Return (x, y) of the center of cell containing provided text 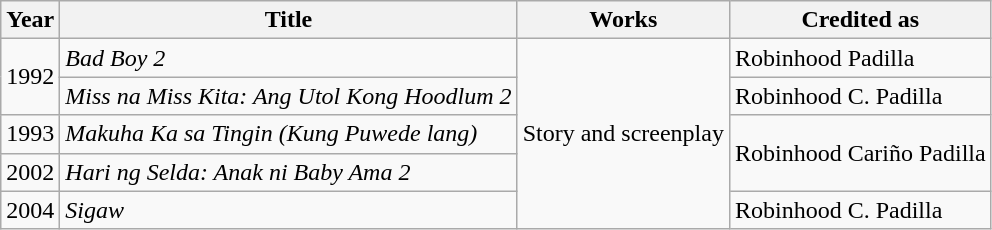
Miss na Miss Kita: Ang Utol Kong Hoodlum 2 (288, 96)
Bad Boy 2 (288, 58)
Title (288, 20)
Year (30, 20)
2004 (30, 210)
Robinhood Cariño Padilla (860, 153)
1992 (30, 77)
Story and screenplay (623, 134)
Works (623, 20)
Makuha Ka sa Tingin (Kung Puwede lang) (288, 134)
Robinhood Padilla (860, 58)
Hari ng Selda: Anak ni Baby Ama 2 (288, 172)
2002 (30, 172)
Credited as (860, 20)
Sigaw (288, 210)
1993 (30, 134)
